Extract the (x, y) coordinate from the center of the cell holding the provided text.  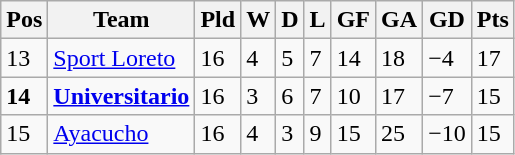
Ayacucho (122, 134)
GD (448, 20)
D (290, 20)
L (318, 20)
25 (400, 134)
GA (400, 20)
GF (353, 20)
Pld (218, 20)
W (258, 20)
5 (290, 58)
−10 (448, 134)
Pos (24, 20)
Pts (492, 20)
Sport Loreto (122, 58)
Universitario (122, 96)
−4 (448, 58)
18 (400, 58)
10 (353, 96)
Team (122, 20)
9 (318, 134)
13 (24, 58)
−7 (448, 96)
6 (290, 96)
